Search for the cell housing the specified text and yield its [x, y] center coordinate. 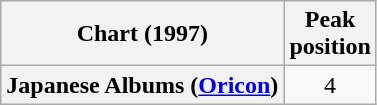
Japanese Albums (Oricon) [142, 85]
4 [330, 85]
Chart (1997) [142, 34]
Peak position [330, 34]
